For the text-containing cell, return its midpoint in [X, Y] coordinate format. 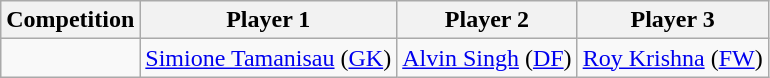
Player 1 [268, 20]
Alvin Singh (DF) [487, 58]
Player 3 [672, 20]
Competition [70, 20]
Simione Tamanisau (GK) [268, 58]
Roy Krishna (FW) [672, 58]
Player 2 [487, 20]
